Return the [X, Y] coordinate for the center point of the cell that contains the specified text.  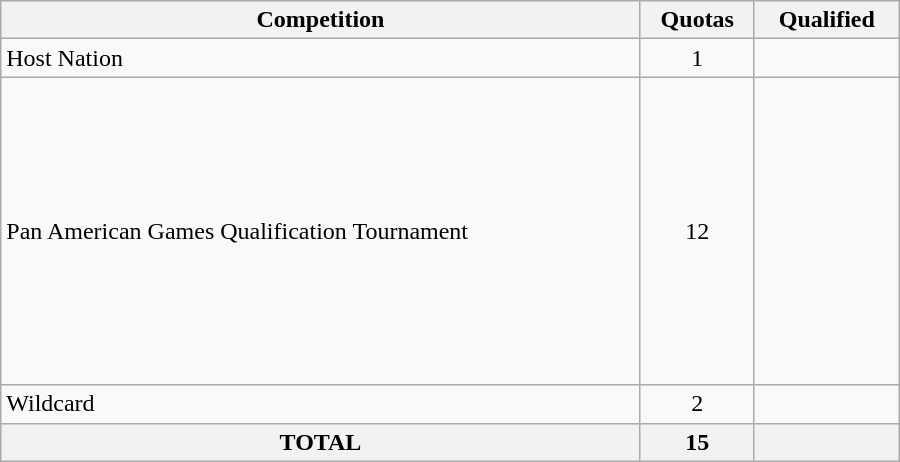
Qualified [826, 20]
Quotas [697, 20]
Wildcard [320, 404]
Competition [320, 20]
TOTAL [320, 442]
15 [697, 442]
1 [697, 58]
Host Nation [320, 58]
Pan American Games Qualification Tournament [320, 231]
2 [697, 404]
12 [697, 231]
